Capture the cell that displays the provided text and extract its [X, Y] central coordinate. 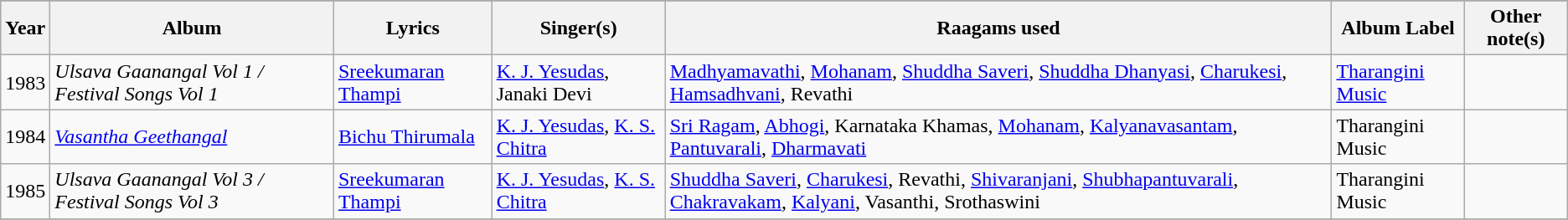
Sri Ragam, Abhogi, Karnataka Khamas, Mohanam, Kalyanavasantam, Pantuvarali, Dharmavati [998, 137]
Vasantha Geethangal [193, 137]
Lyrics [412, 28]
Shuddha Saveri, Charukesi, Revathi, Shivaranjani, Shubhapantuvarali, Chakravakam, Kalyani, Vasanthi, Srothaswini [998, 191]
Other note(s) [1516, 28]
Ulsava Gaanangal Vol 3 / Festival Songs Vol 3 [193, 191]
1985 [25, 191]
1983 [25, 82]
Album [193, 28]
Ulsava Gaanangal Vol 1 / Festival Songs Vol 1 [193, 82]
Madhyamavathi, Mohanam, Shuddha Saveri, Shuddha Dhanyasi, Charukesi, Hamsadhvani, Revathi [998, 82]
Album Label [1398, 28]
Singer(s) [578, 28]
Raagams used [998, 28]
Year [25, 28]
K. J. Yesudas, Janaki Devi [578, 82]
Bichu Thirumala [412, 137]
1984 [25, 137]
